Return [X, Y] of the center of cell containing provided text 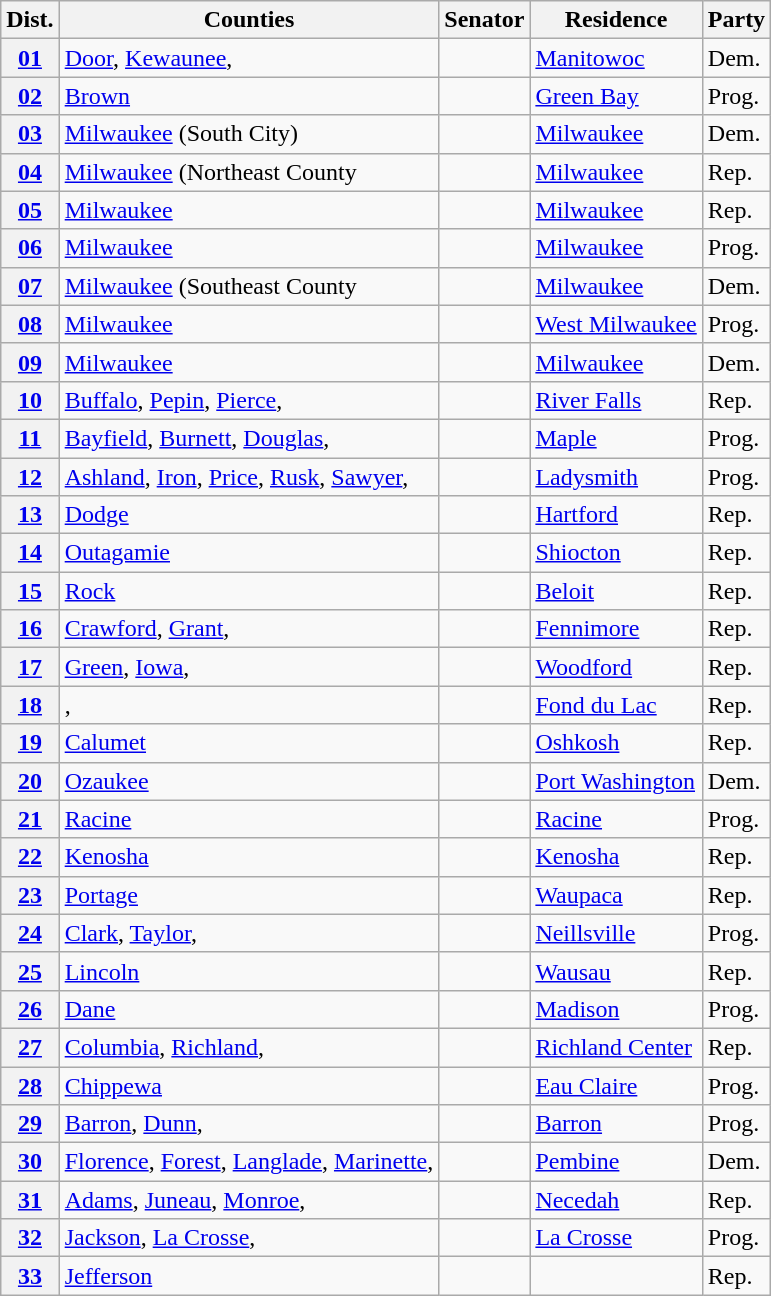
29 [30, 1124]
Woodford [616, 667]
Counties [249, 20]
05 [30, 210]
33 [30, 1276]
Eau Claire [616, 1085]
16 [30, 629]
Brown [249, 96]
Portage [249, 895]
Residence [616, 20]
28 [30, 1085]
23 [30, 895]
Barron [616, 1124]
Jackson, La Crosse, [249, 1238]
Ashland, Iron, Price, Rusk, Sawyer, [249, 477]
, [249, 705]
Milwaukee (Southeast County [249, 286]
Hartford [616, 515]
03 [30, 134]
Clark, Taylor, [249, 933]
Columbia, Richland, [249, 1047]
Shiocton [616, 553]
Ladysmith [616, 477]
Fennimore [616, 629]
26 [30, 1009]
21 [30, 819]
Pembine [616, 1162]
Florence, Forest, Langlade, Marinette, [249, 1162]
Crawford, Grant, [249, 629]
Calumet [249, 743]
09 [30, 362]
Dodge [249, 515]
10 [30, 400]
Adams, Juneau, Monroe, [249, 1200]
River Falls [616, 400]
Milwaukee (Northeast County [249, 172]
Outagamie [249, 553]
11 [30, 438]
12 [30, 477]
02 [30, 96]
Lincoln [249, 971]
30 [30, 1162]
Madison [616, 1009]
Green, Iowa, [249, 667]
Senator [484, 20]
25 [30, 971]
32 [30, 1238]
La Crosse [616, 1238]
15 [30, 591]
Neillsville [616, 933]
07 [30, 286]
Barron, Dunn, [249, 1124]
Dane [249, 1009]
Dist. [30, 20]
Green Bay [616, 96]
Rock [249, 591]
18 [30, 705]
Port Washington [616, 781]
West Milwaukee [616, 324]
Richland Center [616, 1047]
22 [30, 857]
14 [30, 553]
Jefferson [249, 1276]
Oshkosh [616, 743]
Door, Kewaunee, [249, 58]
19 [30, 743]
Waupaca [616, 895]
Wausau [616, 971]
Chippewa [249, 1085]
04 [30, 172]
17 [30, 667]
01 [30, 58]
Party [736, 20]
08 [30, 324]
13 [30, 515]
Beloit [616, 591]
Fond du Lac [616, 705]
Maple [616, 438]
Bayfield, Burnett, Douglas, [249, 438]
Milwaukee (South City) [249, 134]
Buffalo, Pepin, Pierce, [249, 400]
Manitowoc [616, 58]
06 [30, 248]
20 [30, 781]
31 [30, 1200]
Ozaukee [249, 781]
24 [30, 933]
Necedah [616, 1200]
27 [30, 1047]
